For the text-containing cell, return its midpoint in [X, Y] coordinate format. 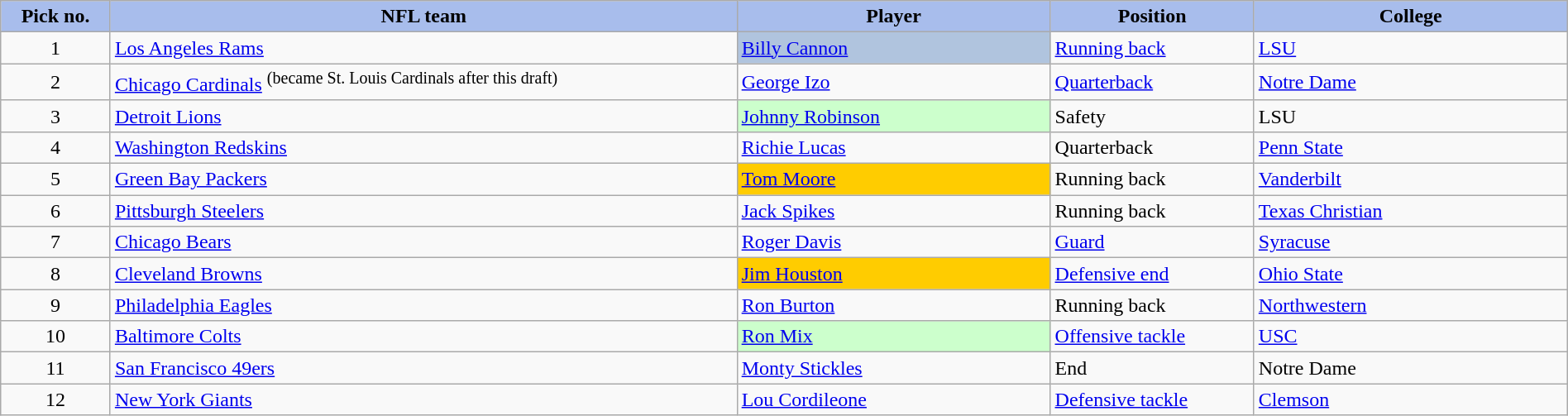
San Francisco 49ers [423, 368]
Baltimore Colts [423, 337]
Jack Spikes [893, 211]
Roger Davis [893, 242]
Guard [1152, 242]
Richie Lucas [893, 147]
Clemson [1411, 399]
6 [56, 211]
5 [56, 179]
8 [56, 274]
Chicago Bears [423, 242]
Ron Burton [893, 305]
4 [56, 147]
1 [56, 48]
Cleveland Browns [423, 274]
End [1152, 368]
Vanderbilt [1411, 179]
Pittsburgh Steelers [423, 211]
9 [56, 305]
George Izo [893, 83]
2 [56, 83]
10 [56, 337]
Los Angeles Rams [423, 48]
Safety [1152, 116]
Northwestern [1411, 305]
Lou Cordileone [893, 399]
Penn State [1411, 147]
New York Giants [423, 399]
Philadelphia Eagles [423, 305]
Offensive tackle [1152, 337]
Texas Christian [1411, 211]
Defensive tackle [1152, 399]
College [1411, 17]
Pick no. [56, 17]
Green Bay Packers [423, 179]
NFL team [423, 17]
Jim Houston [893, 274]
Washington Redskins [423, 147]
USC [1411, 337]
Johnny Robinson [893, 116]
7 [56, 242]
Player [893, 17]
Ron Mix [893, 337]
Ohio State [1411, 274]
Syracuse [1411, 242]
Defensive end [1152, 274]
Position [1152, 17]
Monty Stickles [893, 368]
Detroit Lions [423, 116]
Billy Cannon [893, 48]
12 [56, 399]
Tom Moore [893, 179]
3 [56, 116]
Chicago Cardinals (became St. Louis Cardinals after this draft) [423, 83]
11 [56, 368]
